Capture the cell that displays the provided text and extract its (X, Y) central coordinate. 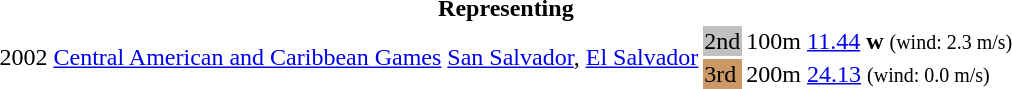
Central American and Caribbean Games (248, 58)
3rd (722, 74)
200m (774, 74)
2nd (722, 41)
100m (774, 41)
San Salvador, El Salvador (573, 58)
